Identify which cell holds the provided text, then report its (x, y) central coordinate. 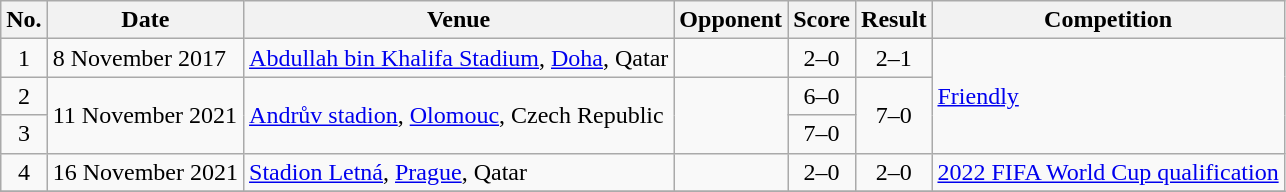
Stadion Letná, Prague, Qatar (459, 172)
Date (145, 20)
Abdullah bin Khalifa Stadium, Doha, Qatar (459, 58)
Result (894, 20)
8 November 2017 (145, 58)
2–1 (894, 58)
Score (822, 20)
6–0 (822, 96)
2 (24, 96)
Opponent (731, 20)
Competition (1108, 20)
11 November 2021 (145, 115)
Friendly (1108, 96)
4 (24, 172)
3 (24, 134)
2022 FIFA World Cup qualification (1108, 172)
Andrův stadion, Olomouc, Czech Republic (459, 115)
Venue (459, 20)
No. (24, 20)
1 (24, 58)
16 November 2021 (145, 172)
